Search for the cell housing the specified text and yield its (x, y) center coordinate. 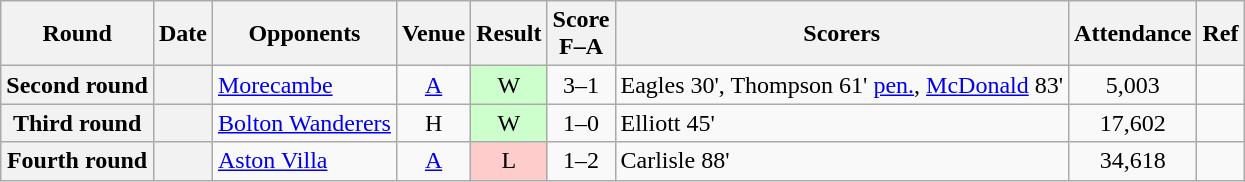
H (433, 123)
Elliott 45' (842, 123)
Ref (1220, 34)
Bolton Wanderers (304, 123)
Eagles 30', Thompson 61' pen., McDonald 83' (842, 85)
Date (182, 34)
L (509, 161)
Morecambe (304, 85)
Round (78, 34)
ScoreF–A (581, 34)
Fourth round (78, 161)
Second round (78, 85)
3–1 (581, 85)
Result (509, 34)
5,003 (1133, 85)
Venue (433, 34)
Opponents (304, 34)
Carlisle 88' (842, 161)
1–0 (581, 123)
Scorers (842, 34)
Attendance (1133, 34)
1–2 (581, 161)
Third round (78, 123)
17,602 (1133, 123)
Aston Villa (304, 161)
34,618 (1133, 161)
